Search for the cell housing the specified text and yield its (X, Y) center coordinate. 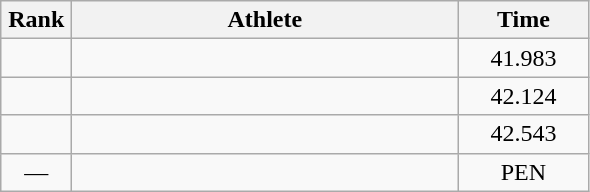
42.124 (524, 96)
41.983 (524, 58)
Athlete (265, 20)
Rank (36, 20)
42.543 (524, 134)
PEN (524, 172)
— (36, 172)
Time (524, 20)
